Provide the (X, Y) coordinate of the cell's center where the given text is located.  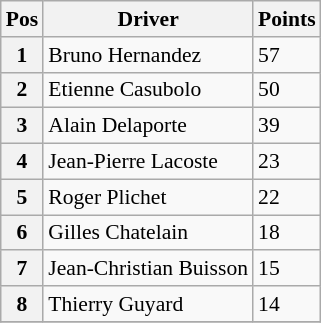
6 (22, 233)
4 (22, 162)
Points (287, 19)
Jean-Pierre Lacoste (148, 162)
Etienne Casubolo (148, 90)
15 (287, 269)
Roger Plichet (148, 197)
Jean-Christian Buisson (148, 269)
57 (287, 55)
Thierry Guyard (148, 304)
Bruno Hernandez (148, 55)
Pos (22, 19)
2 (22, 90)
39 (287, 126)
Driver (148, 19)
23 (287, 162)
22 (287, 197)
7 (22, 269)
Alain Delaporte (148, 126)
5 (22, 197)
18 (287, 233)
3 (22, 126)
Gilles Chatelain (148, 233)
14 (287, 304)
1 (22, 55)
8 (22, 304)
50 (287, 90)
